Return [x, y] of the center of cell containing provided text 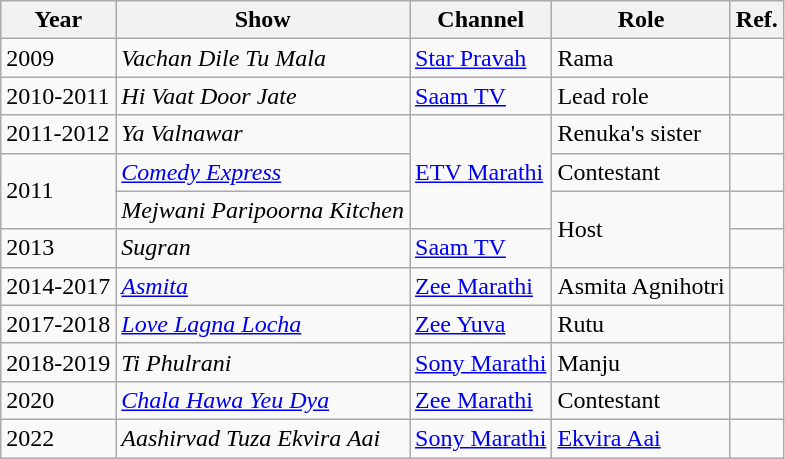
Show [263, 20]
2010-2011 [58, 96]
ETV Marathi [481, 172]
Manju [641, 362]
Ti Phulrani [263, 362]
Love Lagna Locha [263, 324]
2009 [58, 58]
Ref. [756, 20]
Mejwani Paripoorna Kitchen [263, 210]
Ekvira Aai [641, 438]
Rama [641, 58]
2014-2017 [58, 286]
Vachan Dile Tu Mala [263, 58]
Zee Yuva [481, 324]
Channel [481, 20]
2013 [58, 248]
Sugran [263, 248]
Ya Valnawar [263, 134]
2017-2018 [58, 324]
Comedy Express [263, 172]
Role [641, 20]
2018-2019 [58, 362]
Chala Hawa Yeu Dya [263, 400]
Renuka's sister [641, 134]
Lead role [641, 96]
Asmita Agnihotri [641, 286]
Year [58, 20]
Aashirvad Tuza Ekvira Aai [263, 438]
2011-2012 [58, 134]
2011 [58, 191]
Asmita [263, 286]
Hi Vaat Door Jate [263, 96]
2022 [58, 438]
Star Pravah [481, 58]
Rutu [641, 324]
Host [641, 229]
2020 [58, 400]
